Return the [X, Y] coordinate for the center point of the cell that contains the specified text.  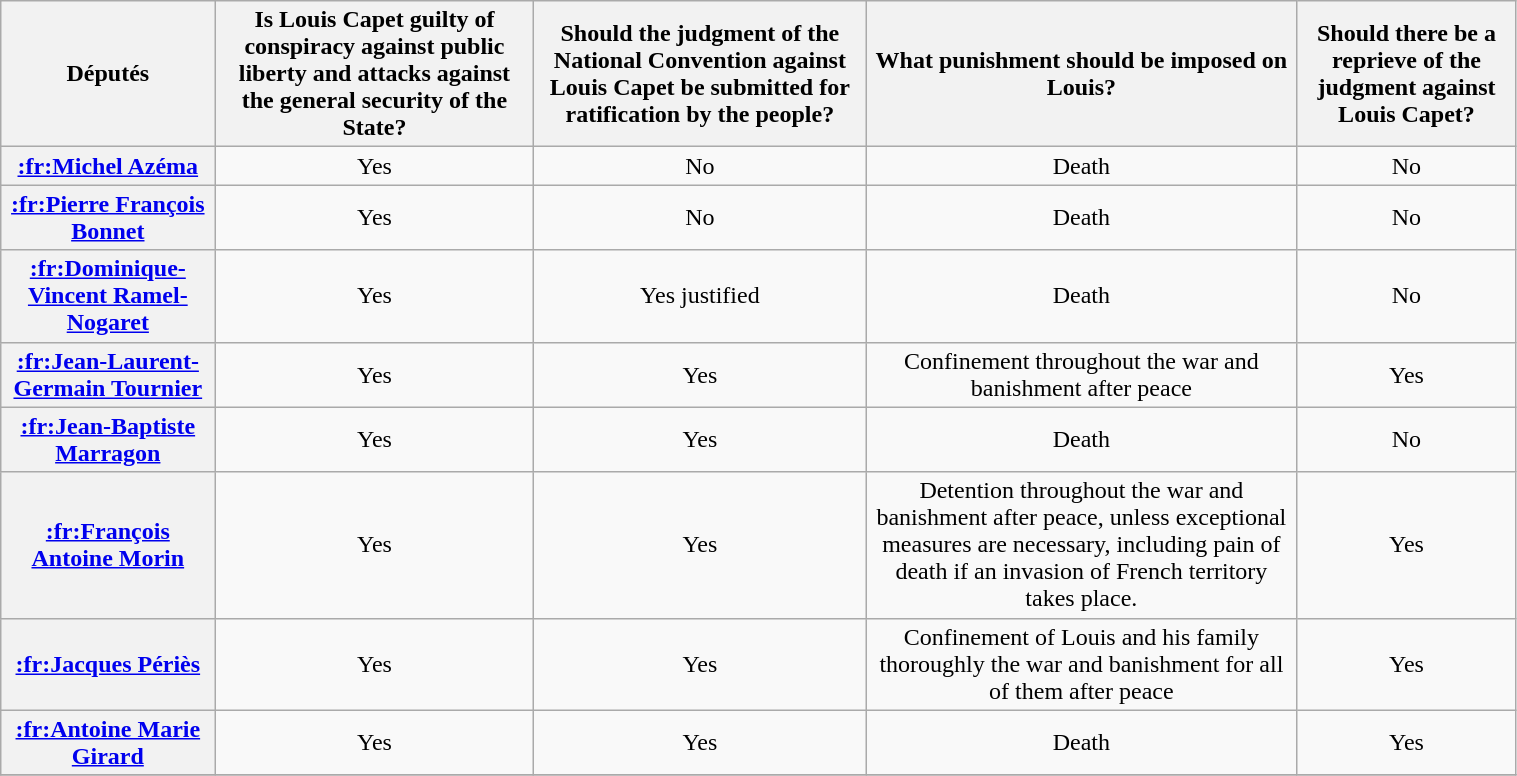
Députés [108, 74]
:fr:Dominique-Vincent Ramel-Nogaret [108, 296]
:fr:Pierre François Bonnet [108, 218]
Is Louis Capet guilty of conspiracy against public liberty and attacks against the general security of the State? [374, 74]
Should the judgment of the National Convention against Louis Capet be submitted for ratification by the people? [700, 74]
:fr:Jean-Baptiste Marragon [108, 440]
Should there be a reprieve of the judgment against Louis Capet? [1406, 74]
:fr:Jacques Périès [108, 664]
Confinement of Louis and his family thoroughly the war and banishment for all of them after peace [1082, 664]
:fr:Jean-Laurent-Germain Tournier [108, 374]
Confinement throughout the war and banishment after peace [1082, 374]
:fr:Antoine Marie Girard [108, 742]
What punishment should be imposed on Louis? [1082, 74]
Yes justified [700, 296]
:fr:Michel Azéma [108, 166]
:fr:François Antoine Morin [108, 545]
